Determine the (x, y) coordinate at the center of the cell enclosing the given text.  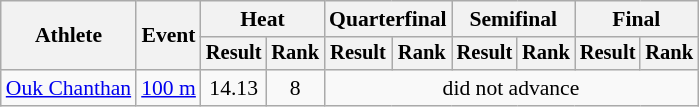
Event (168, 36)
Semifinal (514, 19)
did not advance (511, 88)
Athlete (68, 36)
Heat (262, 19)
14.13 (234, 88)
100 m (168, 88)
Ouk Chanthan (68, 88)
Quarterfinal (388, 19)
Final (636, 19)
8 (295, 88)
